Determine the (x, y) coordinate at the center of the cell enclosing the given text.  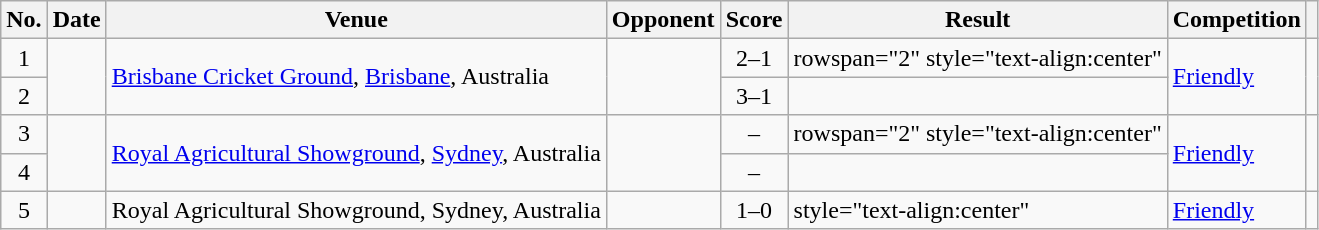
4 (24, 172)
3–1 (754, 96)
1–0 (754, 210)
Opponent (663, 20)
1 (24, 58)
Score (754, 20)
Date (76, 20)
2 (24, 96)
No. (24, 20)
5 (24, 210)
Result (978, 20)
Venue (356, 20)
style="text-align:center" (978, 210)
Brisbane Cricket Ground, Brisbane, Australia (356, 77)
3 (24, 134)
Competition (1236, 20)
2–1 (754, 58)
